Scan for the cell matching the given text and deliver its [X, Y] coordinate at center. 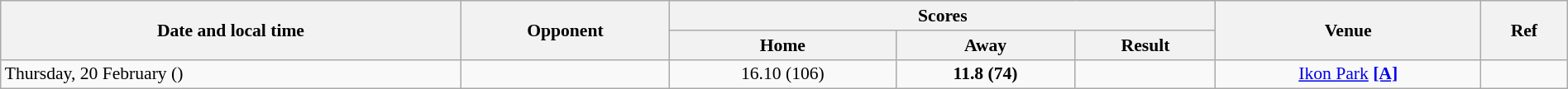
Result [1145, 45]
16.10 (106) [782, 74]
Scores [943, 16]
Ikon Park [A] [1348, 74]
Date and local time [231, 30]
Ref [1523, 30]
Away [986, 45]
Home [782, 45]
Thursday, 20 February () [231, 74]
11.8 (74) [986, 74]
Venue [1348, 30]
Opponent [566, 30]
